Return [x, y] of the center of cell containing provided text 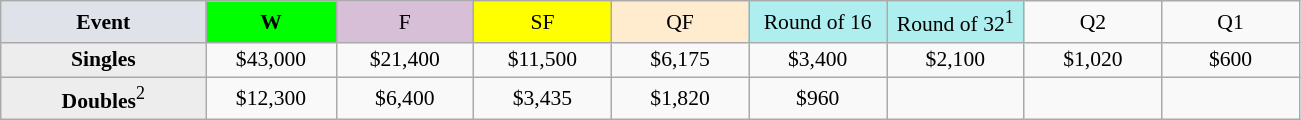
SF [543, 22]
$3,400 [818, 60]
Singles [104, 60]
$43,000 [271, 60]
W [271, 22]
Round of 16 [818, 22]
$2,100 [955, 60]
$12,300 [271, 98]
Q1 [1231, 22]
$6,400 [405, 98]
Q2 [1093, 22]
$11,500 [543, 60]
$3,435 [543, 98]
$21,400 [405, 60]
$1,820 [680, 98]
$1,020 [1093, 60]
$960 [818, 98]
Doubles2 [104, 98]
Round of 321 [955, 22]
$6,175 [680, 60]
$600 [1231, 60]
Event [104, 22]
QF [680, 22]
F [405, 22]
